Search for the cell housing the specified text and yield its (X, Y) center coordinate. 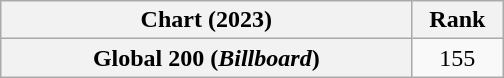
Global 200 (Billboard) (206, 58)
Rank (458, 20)
155 (458, 58)
Chart (2023) (206, 20)
